Return the (X, Y) coordinate for the center point of the cell that contains the specified text.  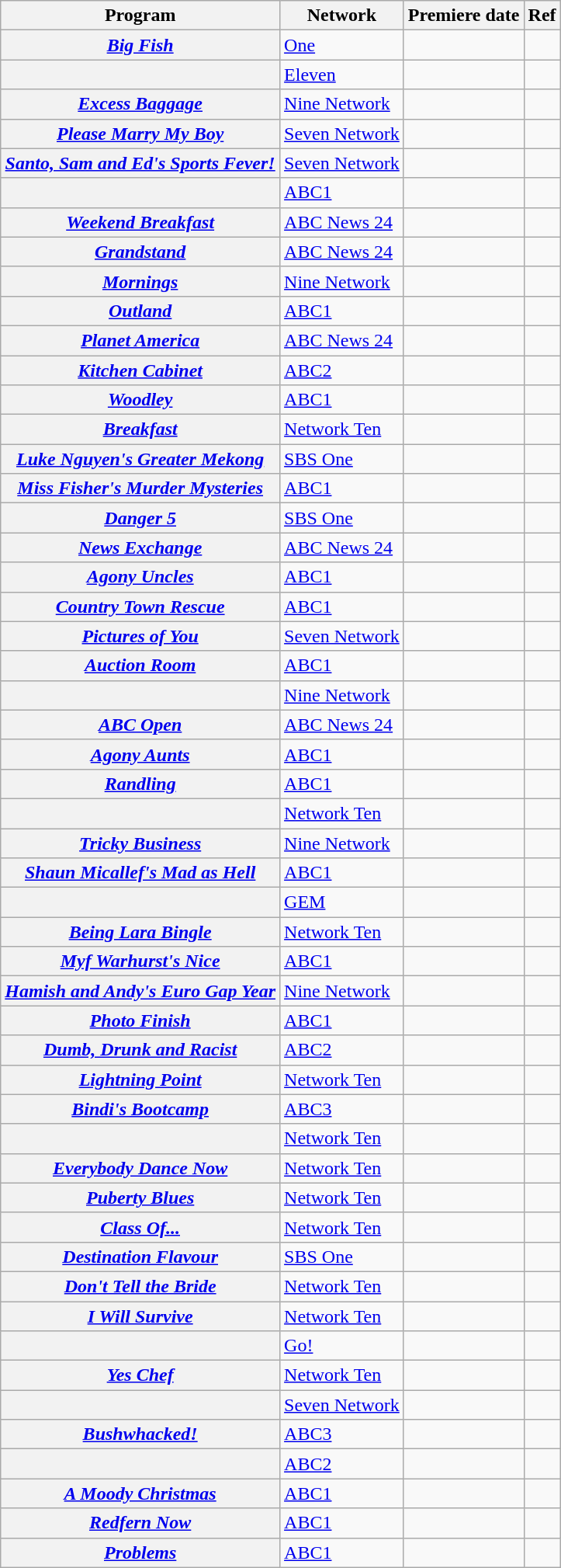
Myf Warhurst's Nice (140, 961)
Yes Chef (140, 1375)
Country Town Rescue (140, 607)
Everybody Dance Now (140, 1168)
Outland (140, 311)
Tricky Business (140, 843)
Network (342, 16)
Planet America (140, 340)
Agony Aunts (140, 754)
Dumb, Drunk and Racist (140, 1050)
Premiere date (464, 16)
Don't Tell the Bride (140, 1286)
Hamish and Andy's Euro Gap Year (140, 991)
Lightning Point (140, 1080)
Auction Room (140, 666)
Please Marry My Boy (140, 134)
One (342, 45)
Redfern Now (140, 1523)
Mornings (140, 281)
A Moody Christmas (140, 1493)
Excess Baggage (140, 104)
I Will Survive (140, 1316)
Luke Nguyen's Greater Mekong (140, 459)
Photo Finish (140, 1020)
Kitchen Cabinet (140, 370)
Problems (140, 1552)
Weekend Breakfast (140, 222)
Being Lara Bingle (140, 932)
Bindi's Bootcamp (140, 1109)
Breakfast (140, 429)
Eleven (342, 75)
Go! (342, 1346)
Miss Fisher's Murder Mysteries (140, 488)
Big Fish (140, 45)
GEM (342, 902)
ABC Open (140, 725)
Destination Flavour (140, 1257)
Program (140, 16)
Randling (140, 784)
Grandstand (140, 252)
Class Of... (140, 1227)
Pictures of You (140, 636)
Woodley (140, 400)
Danger 5 (140, 518)
Puberty Blues (140, 1198)
Ref (542, 16)
Shaun Micallef's Mad as Hell (140, 873)
Santo, Sam and Ed's Sports Fever! (140, 163)
Agony Uncles (140, 577)
Bushwhacked! (140, 1434)
News Exchange (140, 548)
